Search for the cell housing the specified text and yield its (x, y) center coordinate. 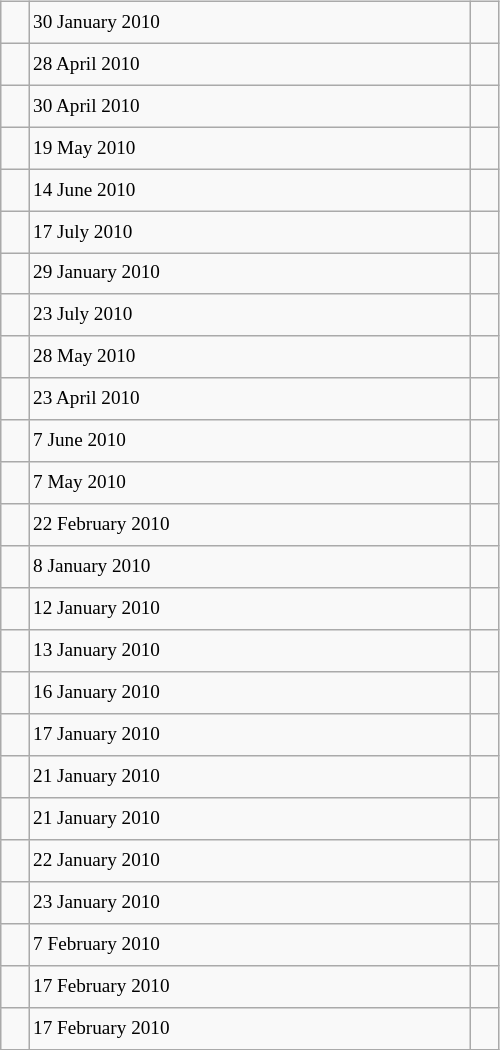
7 May 2010 (249, 483)
12 January 2010 (249, 609)
22 January 2010 (249, 861)
28 April 2010 (249, 64)
8 January 2010 (249, 567)
17 January 2010 (249, 735)
7 June 2010 (249, 441)
23 April 2010 (249, 399)
30 January 2010 (249, 22)
29 January 2010 (249, 274)
14 June 2010 (249, 190)
16 January 2010 (249, 693)
13 January 2010 (249, 651)
19 May 2010 (249, 148)
28 May 2010 (249, 357)
22 February 2010 (249, 525)
7 February 2010 (249, 944)
23 January 2010 (249, 902)
30 April 2010 (249, 106)
17 July 2010 (249, 232)
23 July 2010 (249, 315)
